Find where the given text appears and provide that cell's center as (X, Y) coordinate. 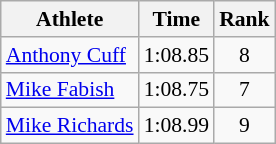
Mike Richards (70, 126)
Rank (244, 19)
Athlete (70, 19)
Time (176, 19)
7 (244, 90)
1:08.75 (176, 90)
1:08.85 (176, 55)
Mike Fabish (70, 90)
9 (244, 126)
Anthony Cuff (70, 55)
8 (244, 55)
1:08.99 (176, 126)
